Provide the [X, Y] coordinate of the cell's center where the given text is located.  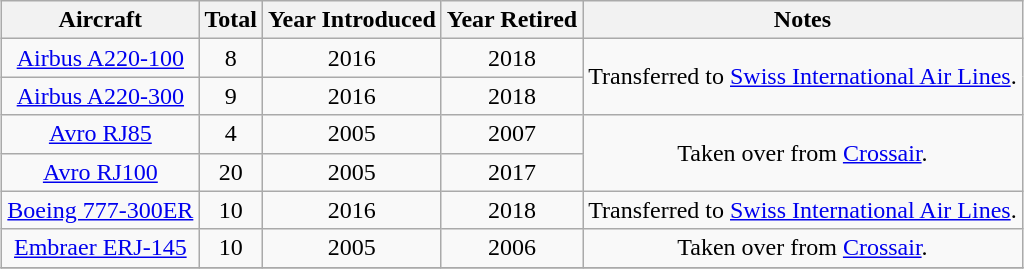
2017 [512, 172]
Year Introduced [352, 20]
9 [231, 96]
Total [231, 20]
Boeing 777-300ER [100, 210]
Airbus A220-100 [100, 58]
8 [231, 58]
Embraer ERJ-145 [100, 248]
2006 [512, 248]
4 [231, 134]
Aircraft [100, 20]
Notes [802, 20]
Avro RJ100 [100, 172]
Avro RJ85 [100, 134]
2007 [512, 134]
Year Retired [512, 20]
Airbus A220-300 [100, 96]
20 [231, 172]
